Scan for the cell matching the given text and deliver its (x, y) coordinate at center. 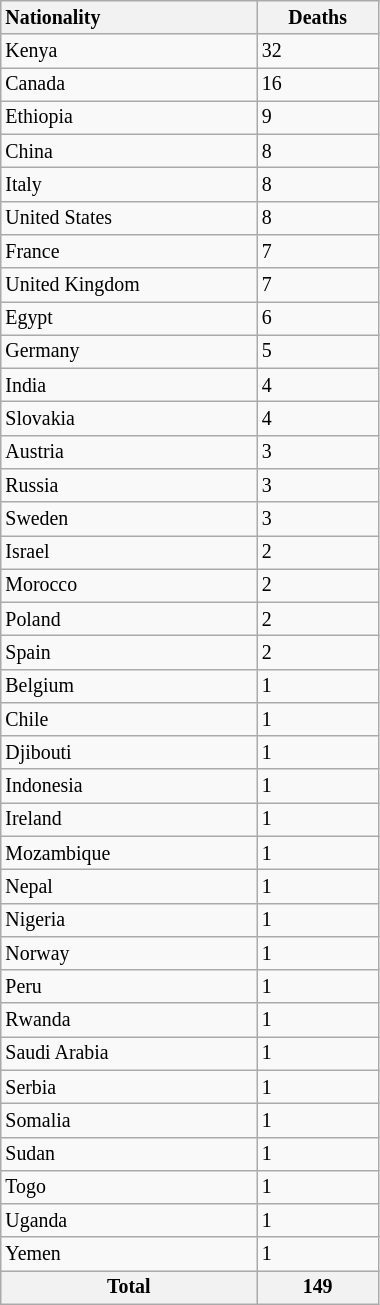
Belgium (129, 686)
Nigeria (129, 920)
Deaths (318, 18)
Poland (129, 618)
Indonesia (129, 786)
Togo (129, 1188)
Chile (129, 720)
France (129, 252)
Sweden (129, 518)
5 (318, 352)
Saudi Arabia (129, 1054)
Kenya (129, 50)
Ethiopia (129, 118)
Germany (129, 352)
6 (318, 318)
Italy (129, 184)
India (129, 384)
United Kingdom (129, 284)
Sudan (129, 1154)
32 (318, 50)
Yemen (129, 1254)
Egypt (129, 318)
Slovakia (129, 418)
Austria (129, 452)
Nepal (129, 886)
Somalia (129, 1120)
Total (129, 1288)
9 (318, 118)
Israel (129, 552)
Ireland (129, 820)
Norway (129, 954)
16 (318, 84)
Nationality (129, 18)
China (129, 150)
United States (129, 218)
Mozambique (129, 852)
Serbia (129, 1086)
Uganda (129, 1220)
Rwanda (129, 1020)
Spain (129, 652)
149 (318, 1288)
Peru (129, 986)
Djibouti (129, 752)
Morocco (129, 586)
Canada (129, 84)
Russia (129, 486)
